Pinpoint the cell where the given text exists, returning its (x, y) midpoint coordinate. 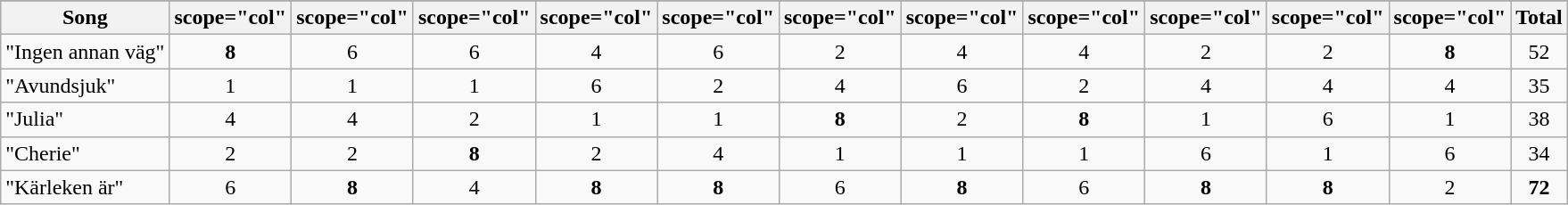
"Avundsjuk" (86, 86)
Total (1539, 18)
72 (1539, 187)
38 (1539, 119)
"Ingen annan väg" (86, 52)
35 (1539, 86)
"Julia" (86, 119)
Song (86, 18)
"Cherie" (86, 153)
52 (1539, 52)
"Kärleken är" (86, 187)
34 (1539, 153)
